Detect which cell encompasses the target text, then output its (x, y) center coordinate. 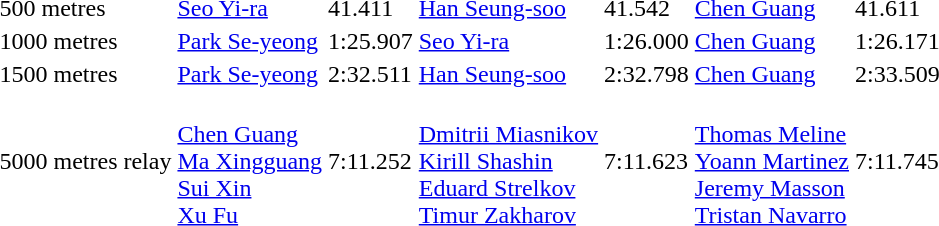
2:32.798 (647, 74)
Seo Yi-ra (508, 41)
1:26.000 (647, 41)
1:25.907 (371, 41)
Han Seung-soo (508, 74)
2:32.511 (371, 74)
